Determine the [X, Y] coordinate at the center of the cell enclosing the given text.  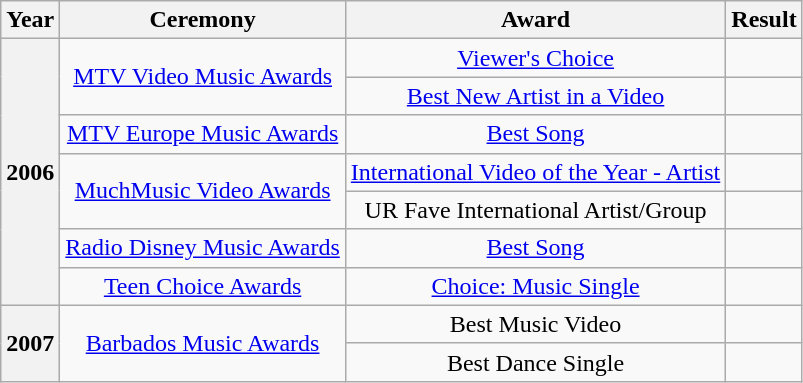
UR Fave International Artist/Group [535, 210]
Best Music Video [535, 324]
Ceremony [203, 20]
2007 [30, 343]
Barbados Music Awards [203, 343]
International Video of the Year - Artist [535, 172]
Result [764, 20]
Year [30, 20]
Choice: Music Single [535, 286]
Best New Artist in a Video [535, 96]
Radio Disney Music Awards [203, 248]
MTV Europe Music Awards [203, 134]
2006 [30, 172]
Award [535, 20]
MuchMusic Video Awards [203, 191]
Viewer's Choice [535, 58]
Best Dance Single [535, 362]
MTV Video Music Awards [203, 77]
Teen Choice Awards [203, 286]
